Determine the [X, Y] coordinate at the center of the cell enclosing the given text.  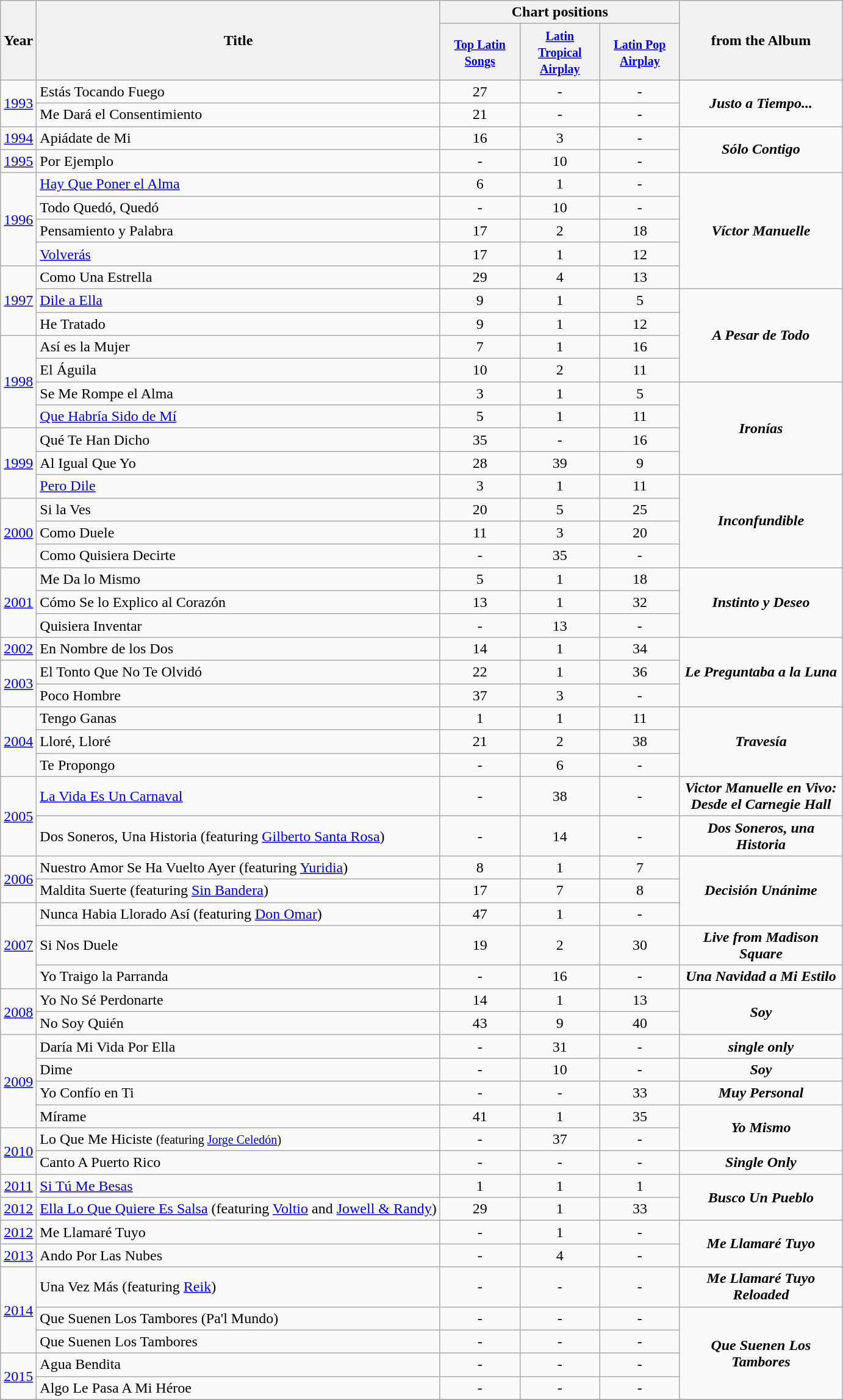
Todo Quedó, Quedó [238, 207]
Busco Un Pueblo [761, 1197]
39 [560, 463]
Que Suenen Los Tambores (Pa'l Mundo) [238, 1318]
Se Me Rompe el Alma [238, 393]
Dos Soneros, Una Historia (featuring Gilberto Santa Rosa) [238, 836]
19 [479, 946]
2006 [18, 879]
Chart positions [560, 12]
El Tonto Que No Te Olvidó [238, 672]
Poco Hombre [238, 695]
41 [479, 1116]
Lloré, Lloré [238, 742]
2010 [18, 1151]
Como Duele [238, 533]
En Nombre de los Dos [238, 648]
Year [18, 40]
Me Dará el Consentimiento [238, 115]
A Pesar de Todo [761, 335]
Tengo Ganas [238, 719]
2000 [18, 533]
Instinto y Deseo [761, 602]
Title [238, 40]
from the Album [761, 40]
1994 [18, 138]
Top Latin Songs [479, 52]
Pensamiento y Palabra [238, 231]
28 [479, 463]
Muy Personal [761, 1093]
Sólo Contigo [761, 149]
Ella Lo Que Quiere Es Salsa (featuring Voltio and Jowell & Randy) [238, 1209]
Pero Dile [238, 486]
Dime [238, 1069]
Victor Manuelle en Vivo: Desde el Carnegie Hall [761, 797]
40 [639, 1023]
Ando Por Las Nubes [238, 1255]
Hay Que Poner el Alma [238, 184]
Travesía [761, 742]
2001 [18, 602]
1995 [18, 161]
32 [639, 602]
Nuestro Amor Se Ha Vuelto Ayer (featuring Yuridia) [238, 867]
Single Only [761, 1163]
1999 [18, 463]
Te Propongo [238, 765]
27 [479, 92]
Live from Madison Square [761, 946]
Si Tú Me Besas [238, 1186]
30 [639, 946]
Lo Que Me Hiciste (featuring Jorge Celedón) [238, 1140]
Le Preguntaba a la Luna [761, 672]
Estás Tocando Fuego [238, 92]
2011 [18, 1186]
34 [639, 648]
1993 [18, 103]
La Vida Es Un Carnaval [238, 797]
Apiádate de Mi [238, 138]
Dile a Ella [238, 300]
31 [560, 1046]
1996 [18, 219]
Como Quisiera Decirte [238, 556]
36 [639, 672]
Canto A Puerto Rico [238, 1163]
Quisiera Inventar [238, 625]
Yo Mismo [761, 1127]
Me Llamaré Tuyo Reloaded [761, 1287]
Justo a Tiempo... [761, 103]
2007 [18, 946]
Dos Soneros, una Historia [761, 836]
Así es la Mujer [238, 347]
He Tratado [238, 324]
Latin Pop Airplay [639, 52]
Maldita Suerte (featuring Sin Bandera) [238, 891]
Yo Traigo la Parranda [238, 977]
Inconfundible [761, 521]
Una Vez Más (featuring Reik) [238, 1287]
47 [479, 914]
Mírame [238, 1116]
Agua Bendita [238, 1365]
2015 [18, 1376]
2013 [18, 1255]
2005 [18, 816]
Víctor Manuelle [761, 231]
single only [761, 1046]
2004 [18, 742]
Yo No Sé Perdonarte [238, 1000]
1998 [18, 382]
Daría Mi Vida Por Ella [238, 1046]
Al Igual Que Yo [238, 463]
2008 [18, 1011]
2002 [18, 648]
Por Ejemplo [238, 161]
2003 [18, 683]
Decisión Unánime [761, 891]
Qué Te Han Dicho [238, 440]
Como Una Estrella [238, 277]
2014 [18, 1310]
No Soy Quién [238, 1023]
Algo Le Pasa A Mi Héroe [238, 1388]
Ironías [761, 428]
Si Nos Duele [238, 946]
Una Navidad a Mi Estilo [761, 977]
El Águila [238, 370]
Latin Tropical Airplay [560, 52]
Cómo Se lo Explico al Corazón [238, 602]
25 [639, 509]
Yo Confío en Ti [238, 1093]
Nunca Habia Llorado Así (featuring Don Omar) [238, 914]
22 [479, 672]
Si la Ves [238, 509]
Que Habría Sido de Mí [238, 417]
Volverás [238, 254]
1997 [18, 300]
43 [479, 1023]
Me Da lo Mismo [238, 579]
2009 [18, 1081]
